Return the (x, y) coordinate for the center point of the cell that contains the specified text.  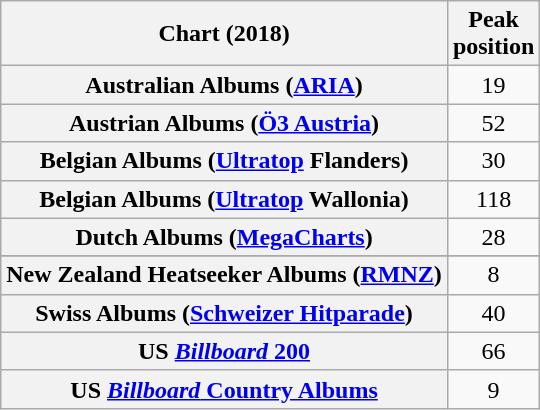
US Billboard Country Albums (224, 389)
28 (493, 237)
30 (493, 161)
US Billboard 200 (224, 351)
Swiss Albums (Schweizer Hitparade) (224, 313)
Austrian Albums (Ö3 Austria) (224, 123)
52 (493, 123)
Australian Albums (ARIA) (224, 85)
Chart (2018) (224, 34)
40 (493, 313)
66 (493, 351)
19 (493, 85)
Dutch Albums (MegaCharts) (224, 237)
Belgian Albums (Ultratop Flanders) (224, 161)
9 (493, 389)
Belgian Albums (Ultratop Wallonia) (224, 199)
New Zealand Heatseeker Albums (RMNZ) (224, 275)
Peak position (493, 34)
118 (493, 199)
8 (493, 275)
